Provide the (x, y) coordinate of the cell's center where the given text is located.  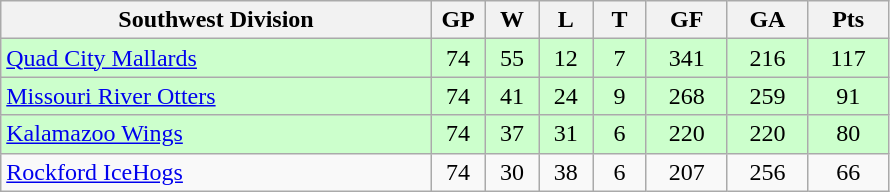
12 (566, 58)
207 (686, 172)
7 (620, 58)
38 (566, 172)
GF (686, 20)
41 (512, 96)
80 (848, 134)
216 (768, 58)
24 (566, 96)
T (620, 20)
55 (512, 58)
259 (768, 96)
Kalamazoo Wings (216, 134)
W (512, 20)
91 (848, 96)
Southwest Division (216, 20)
9 (620, 96)
256 (768, 172)
GP (458, 20)
117 (848, 58)
30 (512, 172)
Rockford IceHogs (216, 172)
L (566, 20)
341 (686, 58)
Missouri River Otters (216, 96)
37 (512, 134)
GA (768, 20)
31 (566, 134)
268 (686, 96)
66 (848, 172)
Quad City Mallards (216, 58)
Pts (848, 20)
